Return (X, Y) of the center of cell containing provided text 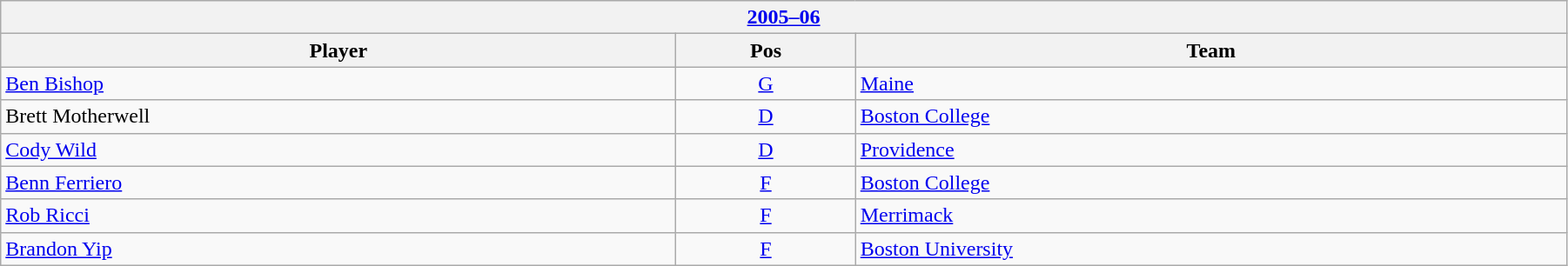
Boston University (1211, 249)
2005–06 (784, 17)
Benn Ferriero (338, 183)
Rob Ricci (338, 216)
Brandon Yip (338, 249)
Team (1211, 50)
G (766, 83)
Cody Wild (338, 150)
Ben Bishop (338, 83)
Merrimack (1211, 216)
Brett Motherwell (338, 116)
Maine (1211, 83)
Player (338, 50)
Pos (766, 50)
Providence (1211, 150)
